Provide the (X, Y) coordinate of the cell's center where the given text is located.  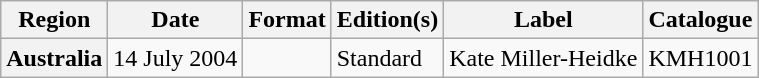
Australia (54, 58)
Kate Miller-Heidke (544, 58)
Standard (387, 58)
Format (287, 20)
Edition(s) (387, 20)
Label (544, 20)
Region (54, 20)
Catalogue (700, 20)
14 July 2004 (176, 58)
KMH1001 (700, 58)
Date (176, 20)
